Capture the cell that displays the provided text and extract its (X, Y) central coordinate. 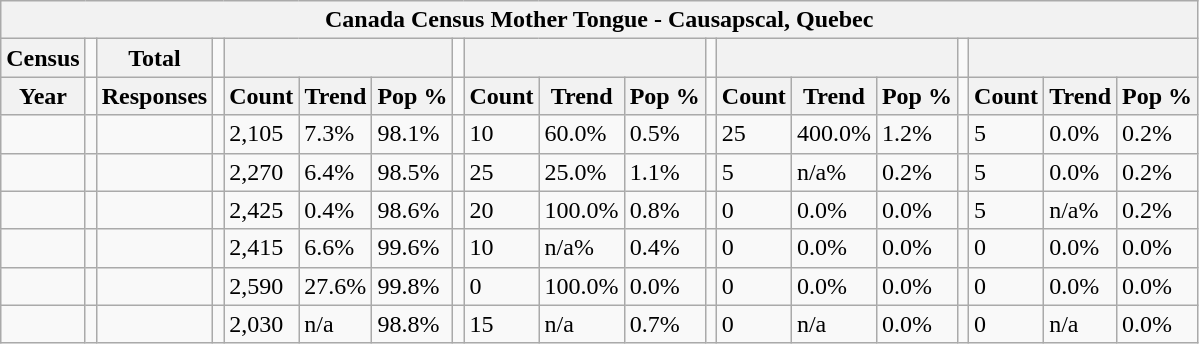
0.7% (664, 324)
2,030 (262, 324)
2,590 (262, 286)
99.6% (412, 248)
Census (43, 58)
1.2% (916, 134)
99.8% (412, 286)
98.5% (412, 172)
7.3% (336, 134)
27.6% (336, 286)
15 (502, 324)
Total (154, 58)
0.8% (664, 210)
1.1% (664, 172)
60.0% (582, 134)
98.6% (412, 210)
2,270 (262, 172)
98.1% (412, 134)
20 (502, 210)
0.5% (664, 134)
Responses (154, 96)
25.0% (582, 172)
6.6% (336, 248)
2,425 (262, 210)
6.4% (336, 172)
Year (43, 96)
Canada Census Mother Tongue - Causapscal, Quebec (600, 20)
400.0% (834, 134)
2,415 (262, 248)
2,105 (262, 134)
98.8% (412, 324)
